From the cell containing the given text, extract its center point as (X, Y) coordinate. 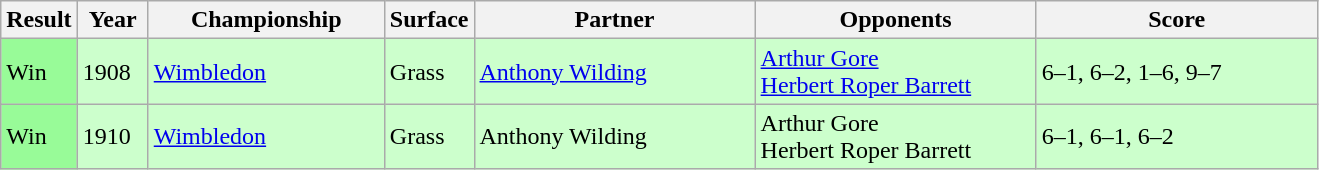
Year (112, 20)
Partner (614, 20)
Opponents (896, 20)
6–1, 6–1, 6–2 (1176, 136)
Championship (266, 20)
1908 (112, 72)
Result (39, 20)
1910 (112, 136)
Score (1176, 20)
6–1, 6–2, 1–6, 9–7 (1176, 72)
Surface (429, 20)
